Determine the [x, y] coordinate at the center of the cell enclosing the given text.  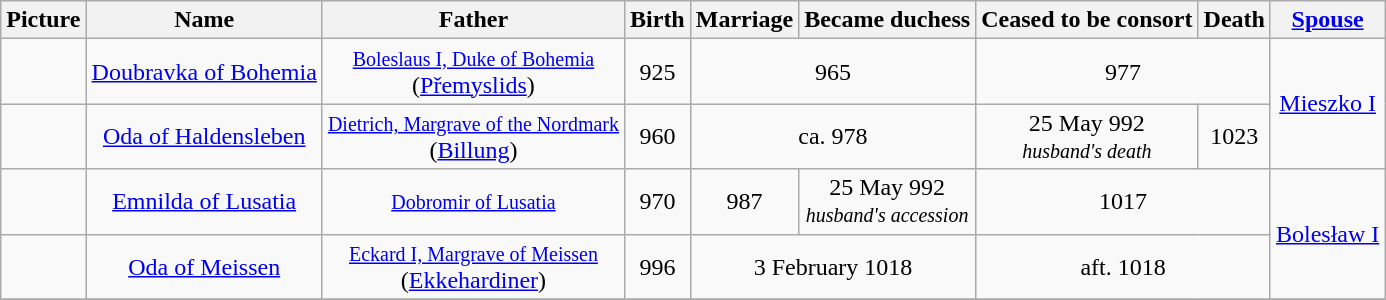
Ceased to be consort [1087, 20]
25 May 992husband's accession [888, 202]
Oda of Meissen [204, 266]
Marriage [744, 20]
3 February 1018 [832, 266]
Mieszko I [1327, 104]
960 [658, 136]
Boleslaus I, Duke of Bohemia(Přemyslids) [473, 72]
aft. 1018 [1124, 266]
Oda of Haldensleben [204, 136]
977 [1124, 72]
25 May 992husband's death [1087, 136]
Father [473, 20]
925 [658, 72]
Dietrich, Margrave of the Nordmark(Billung) [473, 136]
Picture [44, 20]
Birth [658, 20]
987 [744, 202]
970 [658, 202]
Doubravka of Bohemia [204, 72]
1017 [1124, 202]
Eckard I, Margrave of Meissen(Ekkehardiner) [473, 266]
Spouse [1327, 20]
Bolesław I [1327, 234]
ca. 978 [832, 136]
996 [658, 266]
Dobromir of Lusatia [473, 202]
1023 [1234, 136]
Became duchess [888, 20]
Emnilda of Lusatia [204, 202]
Death [1234, 20]
Name [204, 20]
965 [832, 72]
